Return the [X, Y] coordinate for the center point of the cell that contains the specified text.  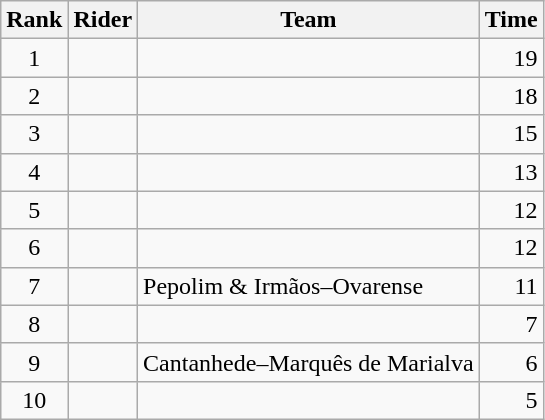
8 [34, 324]
11 [511, 286]
9 [34, 362]
1 [34, 58]
4 [34, 172]
15 [511, 134]
Pepolim & Irmãos–Ovarense [309, 286]
18 [511, 96]
10 [34, 400]
Rider [103, 20]
Cantanhede–Marquês de Marialva [309, 362]
Rank [34, 20]
Time [511, 20]
3 [34, 134]
13 [511, 172]
Team [309, 20]
2 [34, 96]
19 [511, 58]
